Capture the cell that displays the provided text and extract its [x, y] central coordinate. 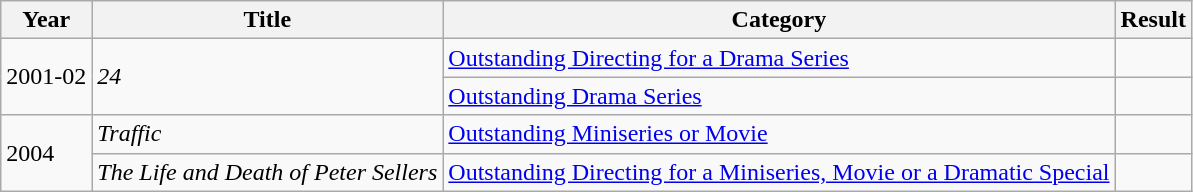
2001-02 [46, 77]
24 [268, 77]
Outstanding Directing for a Miniseries, Movie or a Dramatic Special [779, 172]
2004 [46, 153]
The Life and Death of Peter Sellers [268, 172]
Title [268, 20]
Result [1153, 20]
Year [46, 20]
Outstanding Drama Series [779, 96]
Traffic [268, 134]
Category [779, 20]
Outstanding Miniseries or Movie [779, 134]
Outstanding Directing for a Drama Series [779, 58]
